From the cell containing the given text, extract its center point as [x, y] coordinate. 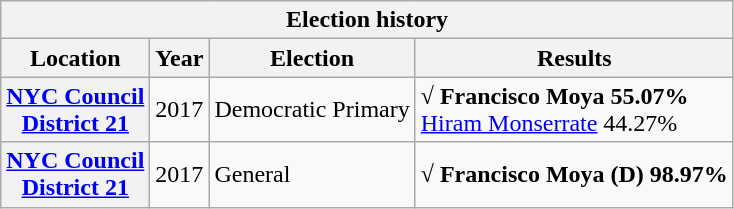
Election [312, 58]
√ Francisco Moya (D) 98.97% [574, 174]
Democratic Primary [312, 110]
Year [180, 58]
Election history [368, 20]
Location [76, 58]
√ Francisco Moya 55.07%Hiram Monserrate 44.27% [574, 110]
Results [574, 58]
General [312, 174]
